Find where the given text appears and provide that cell's center as [X, Y] coordinate. 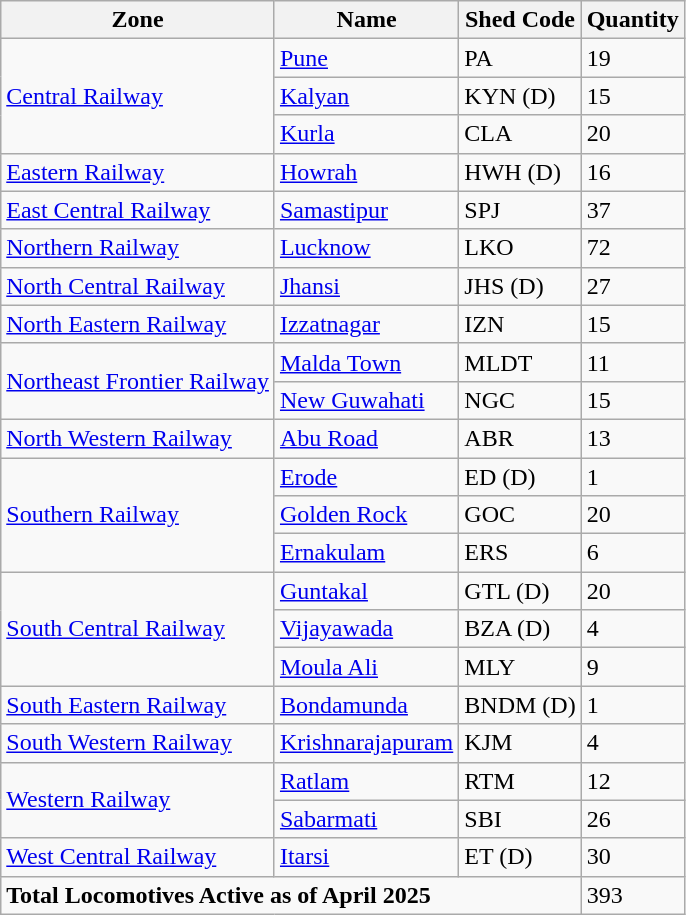
Kurla [366, 134]
GTL (D) [520, 591]
30 [632, 857]
Jhansi [366, 286]
MLY [520, 667]
Western Railway [138, 800]
6 [632, 553]
Malda Town [366, 362]
Southern Railway [138, 515]
ABR [520, 438]
Samastipur [366, 210]
ET (D) [520, 857]
11 [632, 362]
East Central Railway [138, 210]
SPJ [520, 210]
Vijayawada [366, 629]
IZN [520, 324]
South Western Railway [138, 743]
New Guwahati [366, 400]
West Central Railway [138, 857]
Ratlam [366, 781]
19 [632, 58]
LKO [520, 248]
72 [632, 248]
JHS (D) [520, 286]
13 [632, 438]
Pune [366, 58]
26 [632, 819]
12 [632, 781]
Erode [366, 477]
Shed Code [520, 20]
Guntakal [366, 591]
Abu Road [366, 438]
KJM [520, 743]
MLDT [520, 362]
South Central Railway [138, 629]
ED (D) [520, 477]
Izzatnagar [366, 324]
Zone [138, 20]
Northern Railway [138, 248]
RTM [520, 781]
PA [520, 58]
Northeast Frontier Railway [138, 381]
BNDM (D) [520, 705]
Eastern Railway [138, 172]
Ernakulam [366, 553]
South Eastern Railway [138, 705]
HWH (D) [520, 172]
GOC [520, 515]
Howrah [366, 172]
North Eastern Railway [138, 324]
CLA [520, 134]
Sabarmati [366, 819]
Krishnarajapuram [366, 743]
27 [632, 286]
Total Locomotives Active as of April 2025 [291, 895]
BZA (D) [520, 629]
Quantity [632, 20]
North Central Railway [138, 286]
North Western Railway [138, 438]
37 [632, 210]
SBI [520, 819]
Kalyan [366, 96]
NGC [520, 400]
Itarsi [366, 857]
Central Railway [138, 96]
Name [366, 20]
KYN (D) [520, 96]
Bondamunda [366, 705]
ERS [520, 553]
Golden Rock [366, 515]
Moula Ali [366, 667]
16 [632, 172]
9 [632, 667]
393 [632, 895]
Lucknow [366, 248]
